Determine the (x, y) coordinate at the center of the cell enclosing the given text.  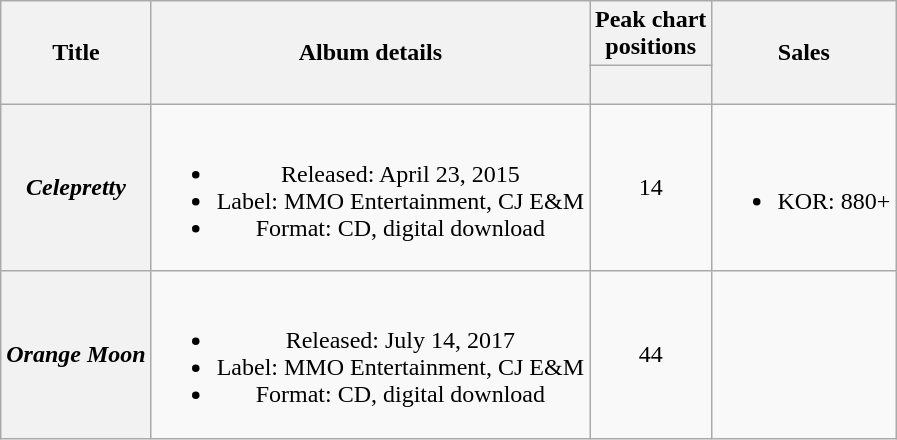
Sales (804, 52)
14 (651, 188)
44 (651, 354)
KOR: 880+ (804, 188)
Orange Moon (76, 354)
Celepretty (76, 188)
Peak chartpositions (651, 34)
Released: April 23, 2015Label: MMO Entertainment, CJ E&MFormat: CD, digital download (370, 188)
Album details (370, 52)
Title (76, 52)
Released: July 14, 2017Label: MMO Entertainment, CJ E&MFormat: CD, digital download (370, 354)
